Find where the given text appears and provide that cell's center as [x, y] coordinate. 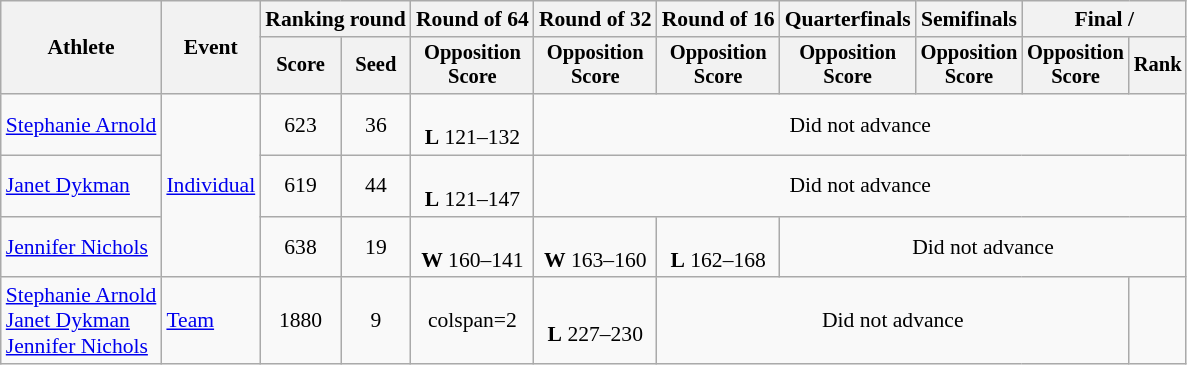
Athlete [82, 48]
Seed [376, 66]
Round of 16 [718, 19]
Ranking round [336, 19]
Round of 64 [472, 19]
L 162–168 [718, 248]
623 [300, 124]
Score [300, 66]
Round of 32 [596, 19]
colspan=2 [472, 322]
Rank [1158, 66]
Event [210, 48]
Janet Dykman [82, 186]
44 [376, 186]
L 121–147 [472, 186]
Jennifer Nichols [82, 248]
638 [300, 248]
1880 [300, 322]
W 160–141 [472, 248]
Semifinals [970, 19]
Quarterfinals [848, 19]
36 [376, 124]
19 [376, 248]
Individual [210, 186]
619 [300, 186]
Stephanie ArnoldJanet DykmanJennifer Nichols [82, 322]
L 121–132 [472, 124]
W 163–160 [596, 248]
Team [210, 322]
Final / [1104, 19]
L 227–230 [596, 322]
Stephanie Arnold [82, 124]
9 [376, 322]
